Identify which cell holds the provided text, then report its (x, y) central coordinate. 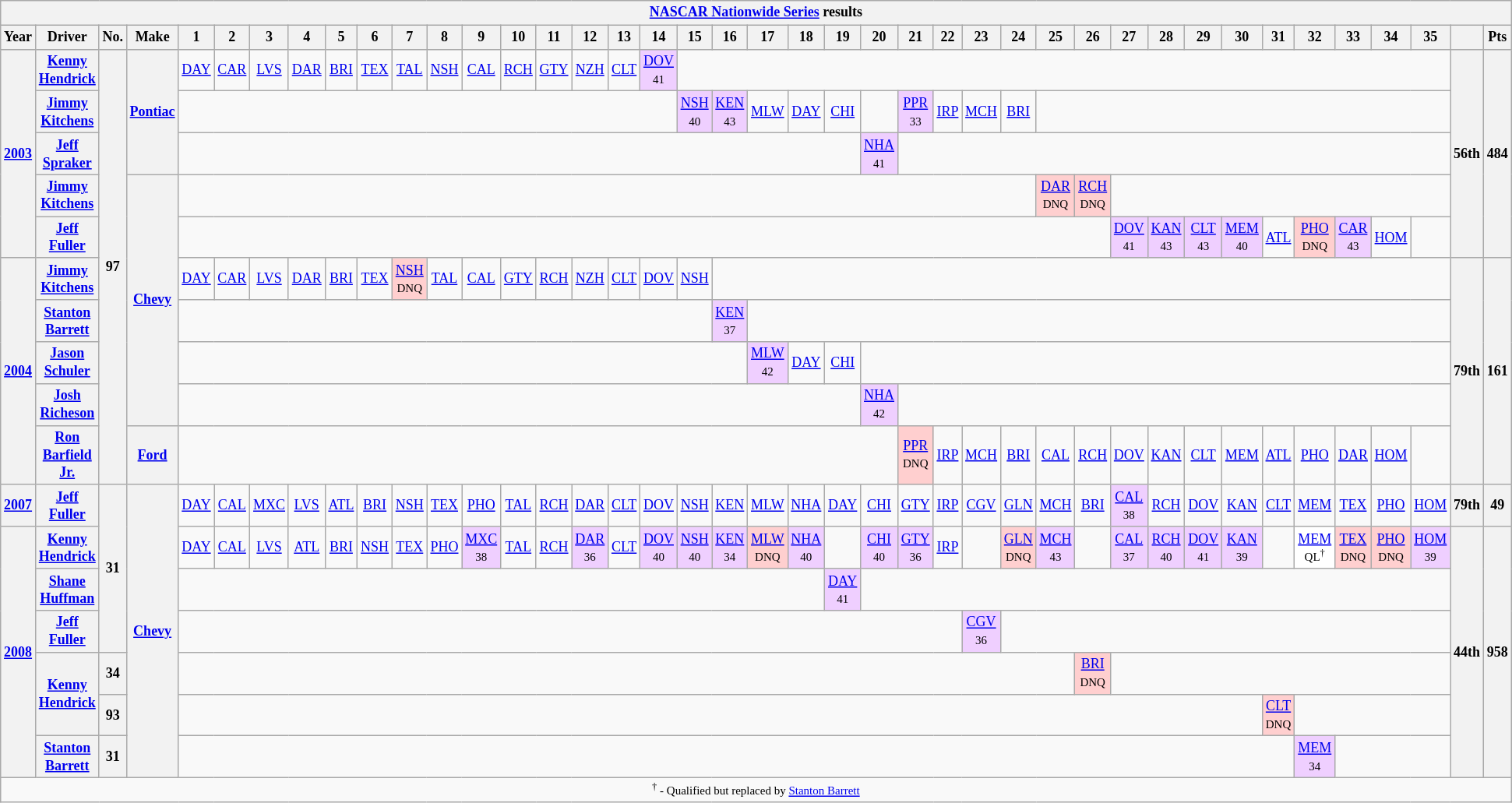
KEN43 (730, 112)
CGV36 (982, 632)
161 (1497, 371)
DAY41 (843, 590)
15 (695, 37)
CGV (982, 505)
1 (196, 37)
2003 (19, 153)
MEM40 (1242, 238)
HOM39 (1430, 548)
7 (410, 37)
19 (843, 37)
CAL38 (1130, 505)
TEXDNQ (1354, 548)
DAR36 (590, 548)
2008 (19, 653)
Pontiac (153, 112)
No. (112, 37)
Shane Huffman (67, 590)
12 (590, 37)
Pts (1497, 37)
Ford (153, 455)
NHA40 (806, 548)
MEM34 (1315, 757)
2007 (19, 505)
MLWDNQ (768, 548)
NSHDNQ (410, 279)
29 (1204, 37)
33 (1354, 37)
MCH43 (1056, 548)
22 (947, 37)
Make (153, 37)
MEMQL† (1315, 548)
2004 (19, 371)
PPR33 (915, 112)
49 (1497, 505)
958 (1497, 653)
5 (341, 37)
CLT43 (1204, 238)
GLN (1018, 505)
BRIDNQ (1093, 673)
35 (1430, 37)
6 (375, 37)
KAN39 (1242, 548)
PPRDNQ (915, 455)
Driver (67, 37)
RCH40 (1166, 548)
8 (444, 37)
21 (915, 37)
10 (519, 37)
9 (481, 37)
Ron Barfield Jr. (67, 455)
MXC (270, 505)
KEN (730, 505)
27 (1130, 37)
DOV40 (659, 548)
24 (1018, 37)
GTY36 (915, 548)
KAN43 (1166, 238)
4 (307, 37)
CHI40 (879, 548)
NHA42 (879, 404)
44th (1468, 653)
32 (1315, 37)
97 (112, 266)
20 (879, 37)
NHA41 (879, 153)
Jason Schuler (67, 363)
30 (1242, 37)
† - Qualified but replaced by Stanton Barrett (756, 791)
484 (1497, 153)
DARDNQ (1056, 195)
11 (554, 37)
MLW42 (768, 363)
CAL37 (1130, 548)
26 (1093, 37)
Jeff Spraker (67, 153)
16 (730, 37)
KEN37 (730, 321)
CLTDNQ (1278, 715)
MXC38 (481, 548)
CAR43 (1354, 238)
NASCAR Nationwide Series results (756, 12)
28 (1166, 37)
Josh Richeson (67, 404)
56th (1468, 153)
Year (19, 37)
14 (659, 37)
13 (625, 37)
2 (232, 37)
25 (1056, 37)
93 (112, 715)
17 (768, 37)
KEN34 (730, 548)
NHA (806, 505)
RCHDNQ (1093, 195)
GLNDNQ (1018, 548)
18 (806, 37)
23 (982, 37)
3 (270, 37)
